For the text-containing cell, return its midpoint in [x, y] coordinate format. 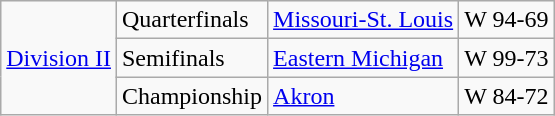
Eastern Michigan [364, 58]
Division II [59, 58]
W 99-73 [506, 58]
W 84-72 [506, 96]
Missouri-St. Louis [364, 20]
Quarterfinals [192, 20]
W 94-69 [506, 20]
Championship [192, 96]
Semifinals [192, 58]
Akron [364, 96]
